Output the [x, y] coordinate of the center of the cell containing the given text.  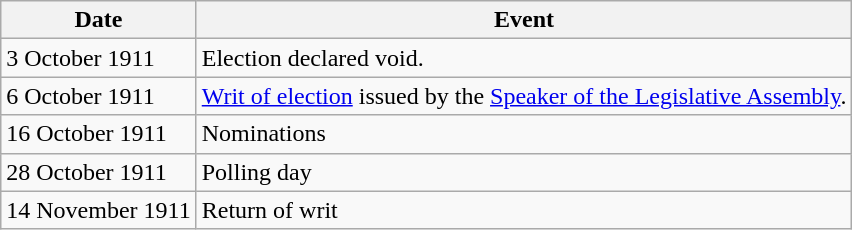
Nominations [524, 134]
Event [524, 20]
Writ of election issued by the Speaker of the Legislative Assembly. [524, 96]
Return of writ [524, 210]
28 October 1911 [98, 172]
14 November 1911 [98, 210]
Polling day [524, 172]
3 October 1911 [98, 58]
6 October 1911 [98, 96]
Election declared void. [524, 58]
Date [98, 20]
16 October 1911 [98, 134]
